For the text-containing cell, return its midpoint in [x, y] coordinate format. 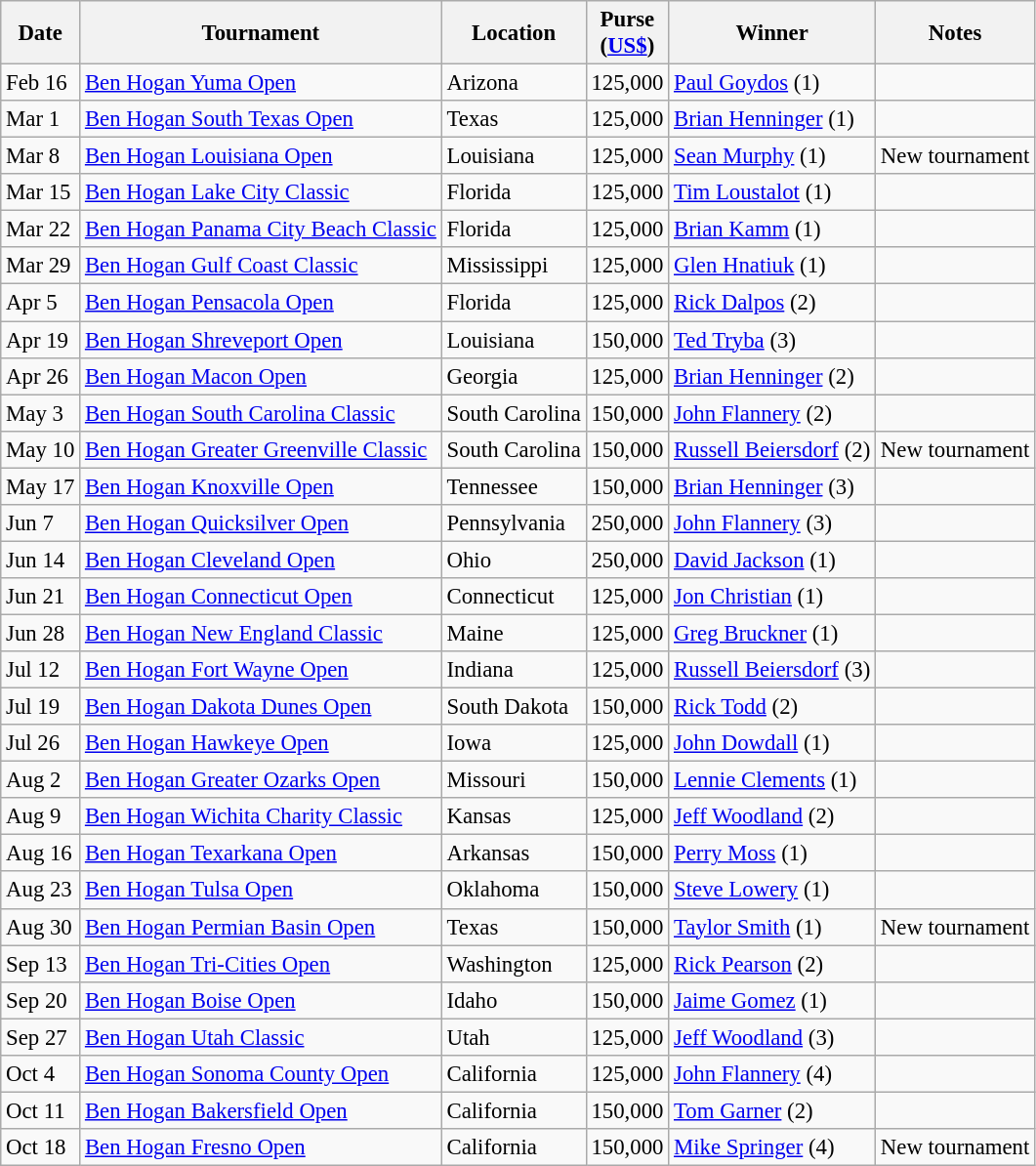
Mar 1 [41, 119]
Jun 28 [41, 633]
Winner [772, 33]
Oklahoma [514, 891]
Aug 9 [41, 816]
Ben Hogan Panama City Beach Classic [262, 229]
May 3 [41, 413]
Ben Hogan Fort Wayne Open [262, 670]
Mar 8 [41, 156]
Russell Beiersdorf (3) [772, 670]
Mike Springer (4) [772, 1147]
Paul Goydos (1) [772, 83]
Rick Pearson (2) [772, 964]
Aug 30 [41, 927]
Ben Hogan Louisiana Open [262, 156]
Aug 16 [41, 854]
Ben Hogan Quicksilver Open [262, 523]
Mar 22 [41, 229]
David Jackson (1) [772, 560]
Ben Hogan Greater Greenville Classic [262, 449]
Notes [955, 33]
Ben Hogan Lake City Classic [262, 192]
Ben Hogan Utah Classic [262, 1037]
Brian Henninger (3) [772, 486]
Iowa [514, 743]
Feb 16 [41, 83]
Mar 15 [41, 192]
Jun 21 [41, 597]
Aug 2 [41, 780]
Taylor Smith (1) [772, 927]
Tennessee [514, 486]
South Dakota [514, 707]
Sep 20 [41, 1000]
Steve Lowery (1) [772, 891]
Ohio [514, 560]
Location [514, 33]
Ben Hogan Fresno Open [262, 1147]
Mar 29 [41, 267]
Rick Todd (2) [772, 707]
Jeff Woodland (3) [772, 1037]
Ted Tryba (3) [772, 340]
Ben Hogan Wichita Charity Classic [262, 816]
Date [41, 33]
Idaho [514, 1000]
Brian Kamm (1) [772, 229]
Aug 23 [41, 891]
Jul 19 [41, 707]
Sep 13 [41, 964]
Ben Hogan Gulf Coast Classic [262, 267]
Tim Loustalot (1) [772, 192]
John Flannery (2) [772, 413]
Brian Henninger (1) [772, 119]
Oct 18 [41, 1147]
Apr 19 [41, 340]
Ben Hogan Sonoma County Open [262, 1074]
Utah [514, 1037]
Ben Hogan Dakota Dunes Open [262, 707]
May 10 [41, 449]
May 17 [41, 486]
Jon Christian (1) [772, 597]
Brian Henninger (2) [772, 376]
Missouri [514, 780]
Ben Hogan South Texas Open [262, 119]
Apr 5 [41, 303]
Ben Hogan Tulsa Open [262, 891]
Jaime Gomez (1) [772, 1000]
Jul 26 [41, 743]
Jeff Woodland (2) [772, 816]
Rick Dalpos (2) [772, 303]
Ben Hogan Greater Ozarks Open [262, 780]
Georgia [514, 376]
Ben Hogan Cleveland Open [262, 560]
Greg Bruckner (1) [772, 633]
Mississippi [514, 267]
Pennsylvania [514, 523]
Purse(US$) [627, 33]
Perry Moss (1) [772, 854]
Jul 12 [41, 670]
Indiana [514, 670]
Ben Hogan South Carolina Classic [262, 413]
Arkansas [514, 854]
Tournament [262, 33]
Ben Hogan Bakersfield Open [262, 1110]
Glen Hnatiuk (1) [772, 267]
Ben Hogan Yuma Open [262, 83]
Tom Garner (2) [772, 1110]
John Flannery (4) [772, 1074]
Ben Hogan Connecticut Open [262, 597]
Ben Hogan Macon Open [262, 376]
John Dowdall (1) [772, 743]
Ben Hogan Knoxville Open [262, 486]
Sean Murphy (1) [772, 156]
Ben Hogan Boise Open [262, 1000]
Ben Hogan New England Classic [262, 633]
Washington [514, 964]
Ben Hogan Tri-Cities Open [262, 964]
Maine [514, 633]
Kansas [514, 816]
Sep 27 [41, 1037]
Ben Hogan Texarkana Open [262, 854]
Jun 7 [41, 523]
Ben Hogan Shreveport Open [262, 340]
Arizona [514, 83]
Jun 14 [41, 560]
Ben Hogan Permian Basin Open [262, 927]
Connecticut [514, 597]
Ben Hogan Hawkeye Open [262, 743]
Oct 11 [41, 1110]
Lennie Clements (1) [772, 780]
Oct 4 [41, 1074]
Ben Hogan Pensacola Open [262, 303]
Apr 26 [41, 376]
John Flannery (3) [772, 523]
Russell Beiersdorf (2) [772, 449]
